Capture the cell that displays the provided text and extract its (X, Y) central coordinate. 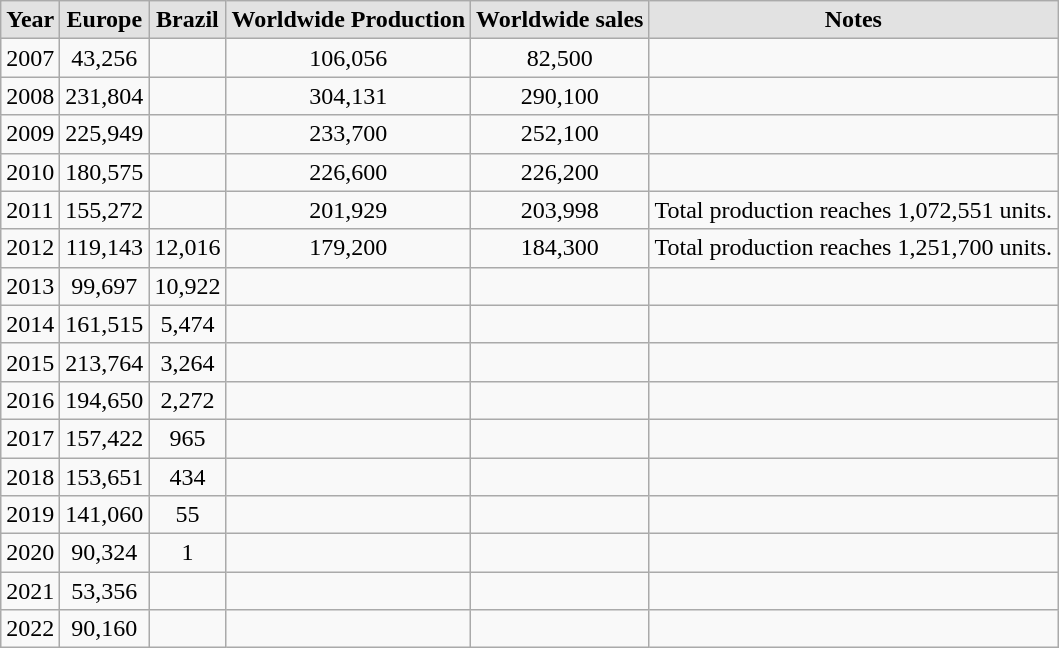
Worldwide Production (348, 20)
2,272 (188, 400)
161,515 (104, 324)
157,422 (104, 438)
2014 (30, 324)
226,200 (560, 172)
3,264 (188, 362)
434 (188, 477)
2021 (30, 591)
2019 (30, 515)
2015 (30, 362)
106,056 (348, 58)
Brazil (188, 20)
2020 (30, 553)
53,356 (104, 591)
2008 (30, 96)
Europe (104, 20)
12,016 (188, 248)
1 (188, 553)
2017 (30, 438)
2010 (30, 172)
Year (30, 20)
82,500 (560, 58)
2011 (30, 210)
290,100 (560, 96)
2012 (30, 248)
Total production reaches 1,251,700 units. (854, 248)
99,697 (104, 286)
5,474 (188, 324)
213,764 (104, 362)
233,700 (348, 134)
155,272 (104, 210)
Total production reaches 1,072,551 units. (854, 210)
180,575 (104, 172)
2018 (30, 477)
Notes (854, 20)
252,100 (560, 134)
2007 (30, 58)
2009 (30, 134)
225,949 (104, 134)
90,160 (104, 629)
965 (188, 438)
304,131 (348, 96)
194,650 (104, 400)
2013 (30, 286)
226,600 (348, 172)
10,922 (188, 286)
153,651 (104, 477)
179,200 (348, 248)
2016 (30, 400)
184,300 (560, 248)
203,998 (560, 210)
55 (188, 515)
119,143 (104, 248)
43,256 (104, 58)
141,060 (104, 515)
90,324 (104, 553)
231,804 (104, 96)
201,929 (348, 210)
Worldwide sales (560, 20)
2022 (30, 629)
